Pinpoint the cell where the given text exists, returning its (X, Y) midpoint coordinate. 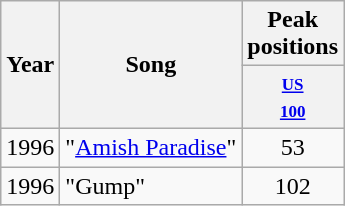
53 (293, 147)
US100 (293, 98)
"Amish Paradise" (151, 147)
"Gump" (151, 186)
Peak positions (293, 34)
Song (151, 65)
Year (30, 65)
102 (293, 186)
